Return (X, Y) of the center of cell containing provided text 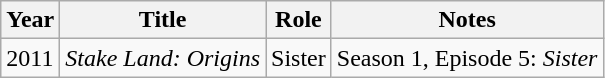
2011 (30, 58)
Sister (299, 58)
Role (299, 20)
Stake Land: Origins (163, 58)
Title (163, 20)
Season 1, Episode 5: Sister (467, 58)
Notes (467, 20)
Year (30, 20)
